Search for the cell housing the specified text and yield its [X, Y] center coordinate. 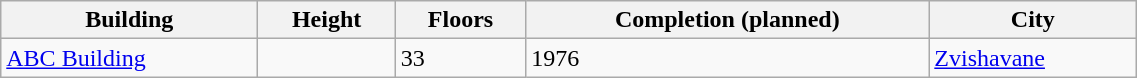
Zvishavane [1033, 58]
Height [326, 20]
33 [460, 58]
1976 [728, 58]
ABC Building [130, 58]
Floors [460, 20]
Building [130, 20]
Completion (planned) [728, 20]
City [1033, 20]
